Pinpoint the cell where the given text exists, returning its [x, y] midpoint coordinate. 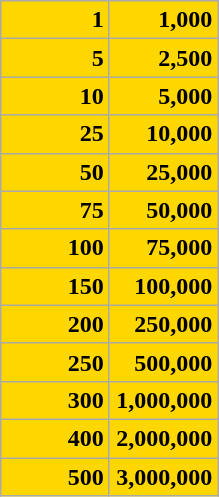
25 [56, 134]
25,000 [164, 172]
100,000 [164, 286]
250 [56, 362]
10,000 [164, 134]
75,000 [164, 248]
150 [56, 286]
1,000,000 [164, 400]
50,000 [164, 210]
5,000 [164, 96]
2,000,000 [164, 438]
100 [56, 248]
1 [56, 20]
200 [56, 324]
50 [56, 172]
1,000 [164, 20]
250,000 [164, 324]
5 [56, 58]
2,500 [164, 58]
10 [56, 96]
3,000,000 [164, 477]
500 [56, 477]
400 [56, 438]
300 [56, 400]
75 [56, 210]
500,000 [164, 362]
